Search for the cell housing the specified text and yield its [x, y] center coordinate. 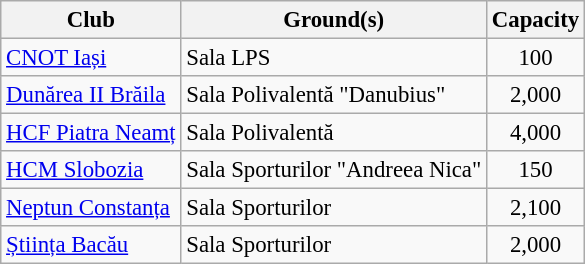
Capacity [536, 20]
Știința Bacău [91, 245]
2,100 [536, 208]
150 [536, 170]
Club [91, 20]
Sala LPS [334, 58]
Sala Polivalentă "Danubius" [334, 95]
100 [536, 58]
Sala Sporturilor "Andreea Nica" [334, 170]
Ground(s) [334, 20]
HCM Slobozia [91, 170]
CNOT Iași [91, 58]
4,000 [536, 133]
Dunărea II Brăila [91, 95]
Sala Polivalentă [334, 133]
HCF Piatra Neamț [91, 133]
Neptun Constanța [91, 208]
